From the cell containing the given text, extract its center point as [X, Y] coordinate. 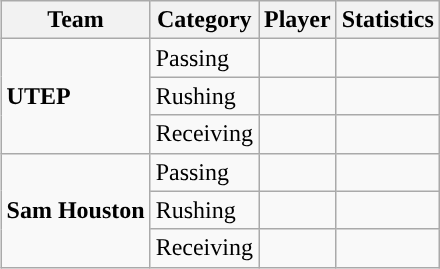
Player [297, 20]
Statistics [388, 20]
UTEP [76, 96]
Team [76, 20]
Category [204, 20]
Sam Houston [76, 210]
